Extract the (x, y) coordinate from the center of the cell holding the provided text.  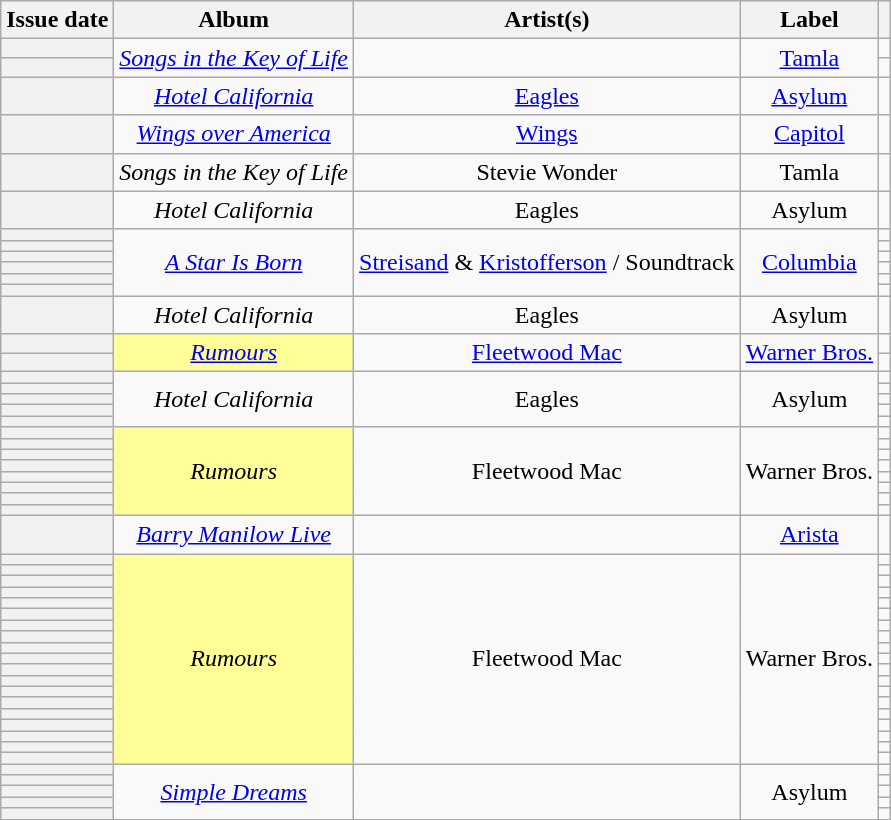
Columbia (809, 262)
Arista (809, 534)
Wings (548, 134)
Album (234, 20)
Issue date (58, 20)
Capitol (809, 134)
Simple Dreams (234, 792)
Stevie Wonder (548, 172)
Artist(s) (548, 20)
A Star Is Born (234, 262)
Barry Manilow Live (234, 534)
Label (809, 20)
Wings over America (234, 134)
Streisand & Kristofferson / Soundtrack (548, 262)
